Identify which cell holds the provided text, then report its [X, Y] central coordinate. 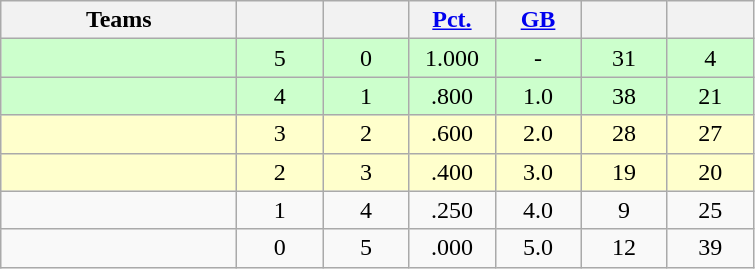
21 [710, 96]
5.0 [538, 248]
.600 [452, 134]
1.000 [452, 58]
31 [624, 58]
9 [624, 210]
27 [710, 134]
.250 [452, 210]
25 [710, 210]
3.0 [538, 172]
.000 [452, 248]
Pct. [452, 20]
Teams [119, 20]
28 [624, 134]
20 [710, 172]
.800 [452, 96]
GB [538, 20]
38 [624, 96]
12 [624, 248]
2.0 [538, 134]
.400 [452, 172]
4.0 [538, 210]
1.0 [538, 96]
- [538, 58]
39 [710, 248]
19 [624, 172]
